Detect which cell encompasses the target text, then output its [X, Y] center coordinate. 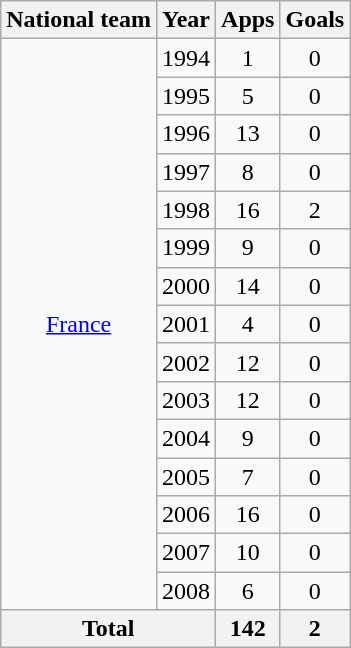
France [79, 324]
2002 [186, 362]
1995 [186, 96]
1997 [186, 172]
4 [248, 324]
1 [248, 58]
2001 [186, 324]
1996 [186, 134]
13 [248, 134]
8 [248, 172]
2007 [186, 553]
2000 [186, 286]
Goals [315, 20]
7 [248, 477]
14 [248, 286]
2003 [186, 400]
2004 [186, 438]
6 [248, 591]
Year [186, 20]
2008 [186, 591]
Total [108, 629]
1998 [186, 210]
10 [248, 553]
1999 [186, 248]
2005 [186, 477]
1994 [186, 58]
National team [79, 20]
5 [248, 96]
Apps [248, 20]
142 [248, 629]
2006 [186, 515]
